For the text-containing cell, return its midpoint in [x, y] coordinate format. 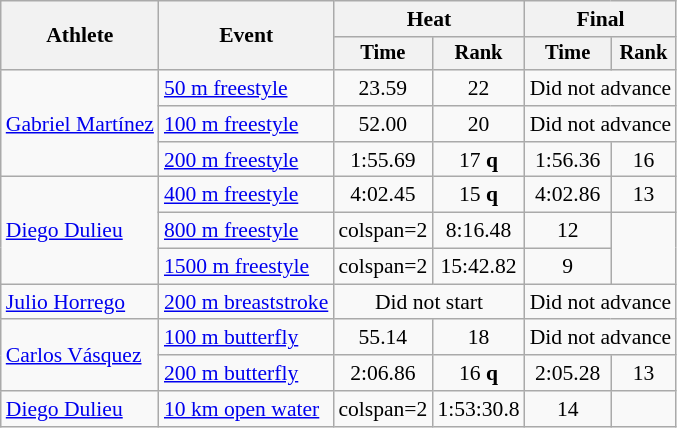
Athlete [80, 36]
23.59 [382, 88]
4:02.86 [568, 195]
55.14 [382, 338]
12 [568, 231]
17 q [478, 160]
1500 m freestyle [246, 267]
400 m freestyle [246, 195]
16 [644, 160]
9 [568, 267]
15:42.82 [478, 267]
15 q [478, 195]
50 m freestyle [246, 88]
16 q [478, 373]
Did not start [428, 302]
200 m butterfly [246, 373]
100 m freestyle [246, 124]
1:55.69 [382, 160]
22 [478, 88]
Heat [428, 19]
Gabriel Martínez [80, 124]
14 [568, 409]
1:53:30.8 [478, 409]
Event [246, 36]
Julio Horrego [80, 302]
2:05.28 [568, 373]
100 m butterfly [246, 338]
20 [478, 124]
Carlos Vásquez [80, 356]
4:02.45 [382, 195]
200 m freestyle [246, 160]
10 km open water [246, 409]
8:16.48 [478, 231]
200 m breaststroke [246, 302]
Final [601, 19]
800 m freestyle [246, 231]
52.00 [382, 124]
2:06.86 [382, 373]
1:56.36 [568, 160]
18 [478, 338]
